Return the [X, Y] coordinate for the center point of the cell that contains the specified text.  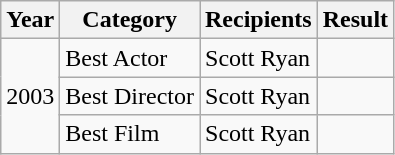
2003 [30, 96]
Year [30, 20]
Result [355, 20]
Best Film [130, 134]
Recipients [259, 20]
Best Actor [130, 58]
Category [130, 20]
Best Director [130, 96]
